Determine the (x, y) coordinate at the center of the cell enclosing the given text.  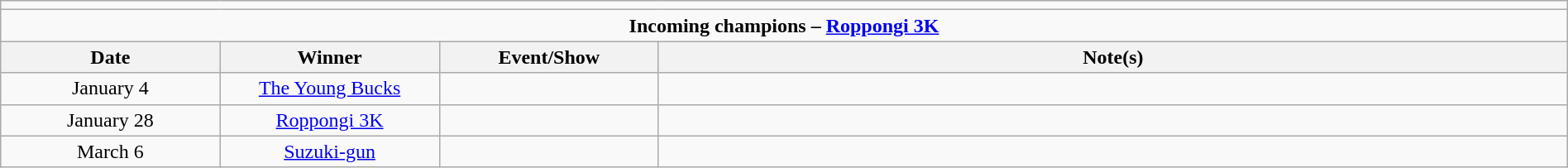
January 28 (111, 120)
Winner (329, 57)
Event/Show (549, 57)
Date (111, 57)
January 4 (111, 89)
Roppongi 3K (329, 120)
Incoming champions – Roppongi 3K (784, 26)
Suzuki-gun (329, 151)
March 6 (111, 151)
The Young Bucks (329, 89)
Note(s) (1113, 57)
